Provide the [X, Y] coordinate of the cell's center where the given text is located.  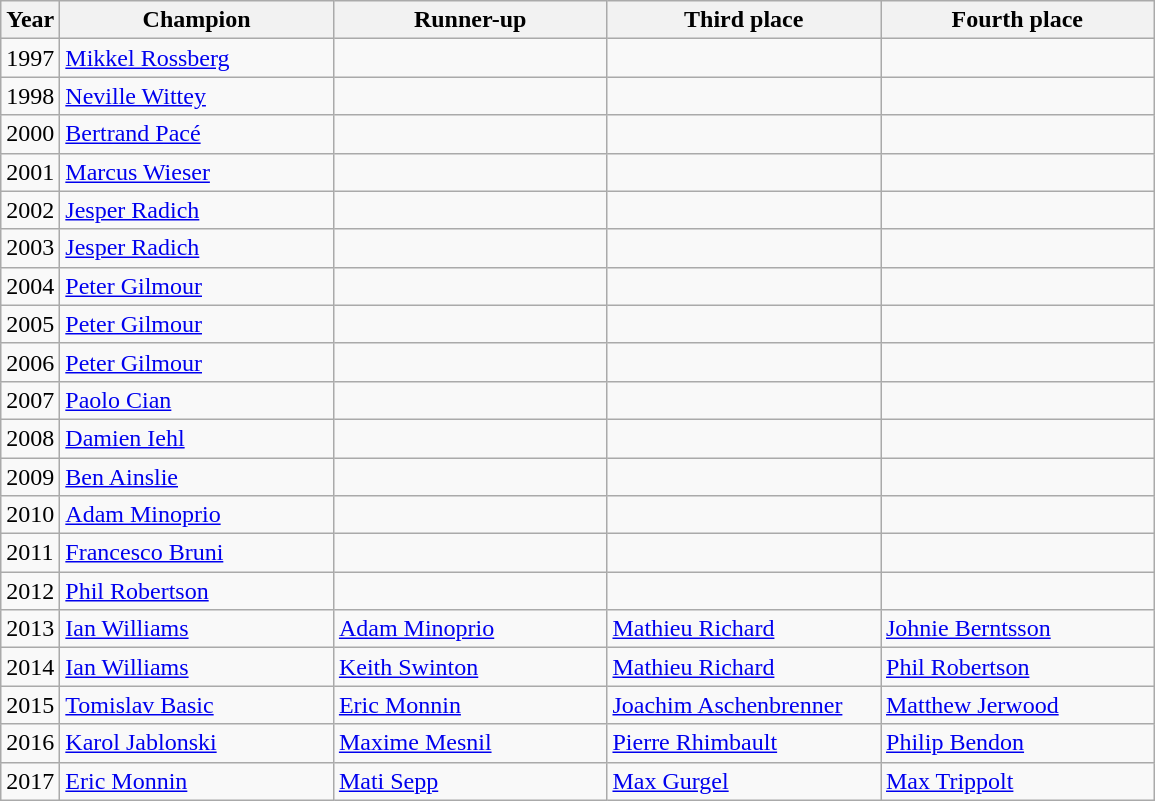
Joachim Aschenbrenner [744, 705]
2009 [30, 477]
Tomislav Basic [197, 705]
2011 [30, 553]
2001 [30, 172]
Philip Bendon [1017, 743]
Mikkel Rossberg [197, 58]
2012 [30, 591]
Mati Sepp [470, 781]
2008 [30, 438]
2014 [30, 667]
2002 [30, 210]
2000 [30, 134]
1997 [30, 58]
Pierre Rhimbault [744, 743]
Matthew Jerwood [1017, 705]
Damien Iehl [197, 438]
Fourth place [1017, 20]
Third place [744, 20]
2015 [30, 705]
2005 [30, 324]
Francesco Bruni [197, 553]
Ben Ainslie [197, 477]
2010 [30, 515]
Marcus Wieser [197, 172]
Max Trippolt [1017, 781]
Year [30, 20]
Neville Wittey [197, 96]
2004 [30, 286]
Paolo Cian [197, 400]
Johnie Berntsson [1017, 629]
2016 [30, 743]
Champion [197, 20]
2007 [30, 400]
Karol Jablonski [197, 743]
Maxime Mesnil [470, 743]
Runner-up [470, 20]
Keith Swinton [470, 667]
2017 [30, 781]
2013 [30, 629]
2003 [30, 248]
1998 [30, 96]
Bertrand Pacé [197, 134]
2006 [30, 362]
Max Gurgel [744, 781]
